Scan for the cell matching the given text and deliver its (x, y) coordinate at center. 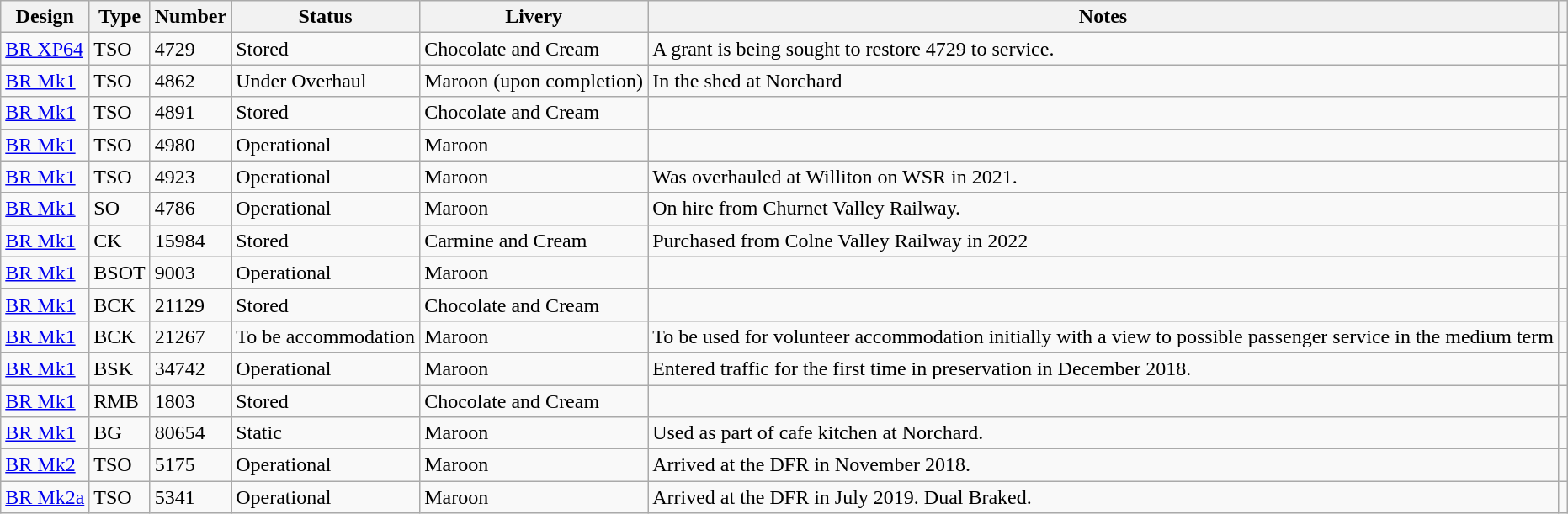
In the shed at Norchard (1103, 81)
Livery (534, 17)
Type (120, 17)
To be used for volunteer accommodation initially with a view to possible passenger service in the medium term (1103, 336)
5175 (190, 465)
Maroon (upon completion) (534, 81)
4729 (190, 49)
Notes (1103, 17)
21267 (190, 336)
To be accommodation (326, 336)
80654 (190, 433)
Arrived at the DFR in November 2018. (1103, 465)
Design (45, 17)
BSK (120, 368)
Static (326, 433)
4862 (190, 81)
9003 (190, 273)
1803 (190, 401)
BR XP64 (45, 49)
Number (190, 17)
BSOT (120, 273)
Under Overhaul (326, 81)
A grant is being sought to restore 4729 to service. (1103, 49)
On hire from Churnet Valley Railway. (1103, 209)
Was overhauled at Williton on WSR in 2021. (1103, 177)
RMB (120, 401)
34742 (190, 368)
4891 (190, 113)
CK (120, 241)
SO (120, 209)
15984 (190, 241)
Purchased from Colne Valley Railway in 2022 (1103, 241)
BR Mk2 (45, 465)
4980 (190, 145)
4923 (190, 177)
Used as part of cafe kitchen at Norchard. (1103, 433)
BG (120, 433)
Arrived at the DFR in July 2019. Dual Braked. (1103, 497)
Status (326, 17)
BR Mk2a (45, 497)
4786 (190, 209)
5341 (190, 497)
21129 (190, 305)
Entered traffic for the first time in preservation in December 2018. (1103, 368)
Carmine and Cream (534, 241)
